Scan for the cell matching the given text and deliver its [x, y] coordinate at center. 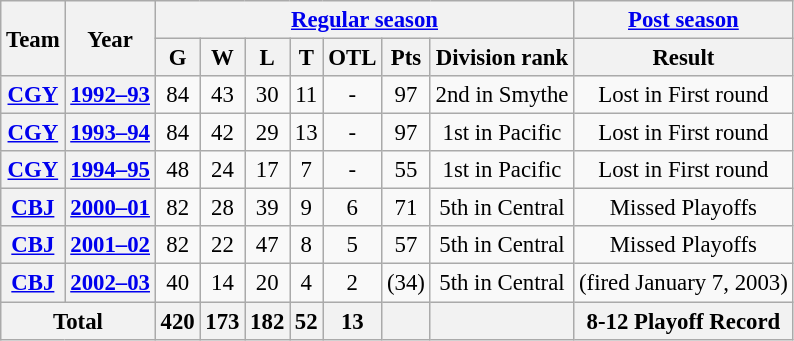
28 [222, 208]
40 [178, 283]
14 [222, 283]
52 [306, 321]
(fired January 7, 2003) [684, 283]
L [268, 58]
1993–94 [110, 133]
Pts [406, 58]
29 [268, 133]
(34) [406, 283]
48 [178, 170]
5 [352, 245]
Team [33, 38]
W [222, 58]
20 [268, 283]
71 [406, 208]
182 [268, 321]
Year [110, 38]
11 [306, 95]
24 [222, 170]
Result [684, 58]
9 [306, 208]
OTL [352, 58]
1994–95 [110, 170]
4 [306, 283]
7 [306, 170]
Regular season [364, 20]
Post season [684, 20]
17 [268, 170]
47 [268, 245]
57 [406, 245]
Division rank [502, 58]
55 [406, 170]
2000–01 [110, 208]
Total [78, 321]
22 [222, 245]
42 [222, 133]
G [178, 58]
39 [268, 208]
30 [268, 95]
6 [352, 208]
2 [352, 283]
8 [306, 245]
173 [222, 321]
420 [178, 321]
2002–03 [110, 283]
2nd in Smythe [502, 95]
8-12 Playoff Record [684, 321]
43 [222, 95]
T [306, 58]
1992–93 [110, 95]
2001–02 [110, 245]
